Identify which cell holds the provided text, then report its [X, Y] central coordinate. 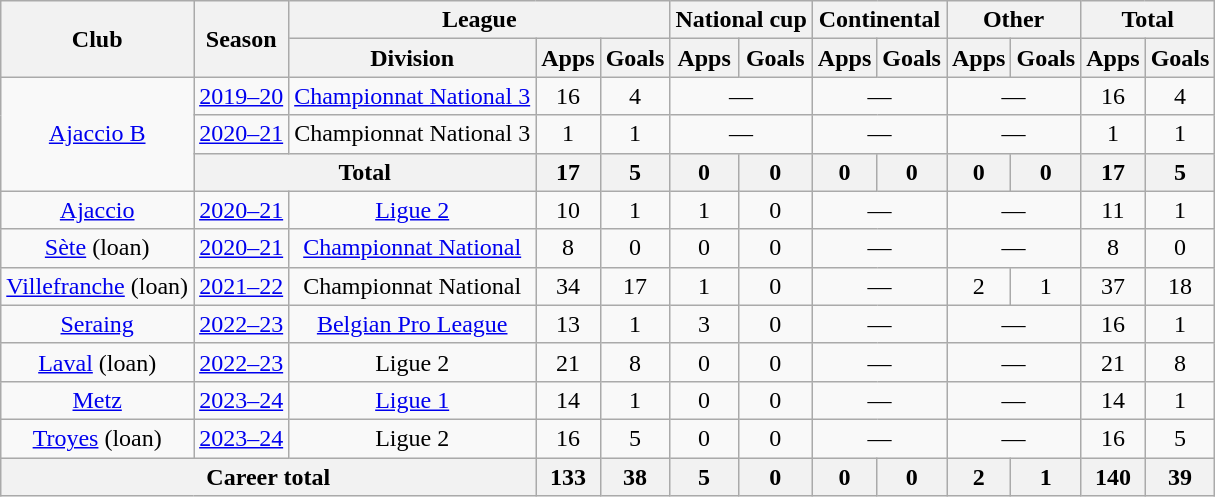
18 [1180, 286]
Ajaccio [98, 210]
League [480, 20]
Ligue 1 [412, 400]
Villefranche (loan) [98, 286]
Season [242, 39]
Ajaccio B [98, 134]
39 [1180, 477]
38 [635, 477]
10 [568, 210]
34 [568, 286]
13 [568, 324]
2021–22 [242, 286]
Belgian Pro League [412, 324]
140 [1113, 477]
Career total [268, 477]
Troyes (loan) [98, 438]
2019–20 [242, 96]
Division [412, 58]
Sète (loan) [98, 248]
37 [1113, 286]
Seraing [98, 324]
3 [704, 324]
Other [1013, 20]
11 [1113, 210]
Continental [879, 20]
National cup [741, 20]
133 [568, 477]
Metz [98, 400]
Laval (loan) [98, 362]
Club [98, 39]
